Capture the cell that displays the provided text and extract its (x, y) central coordinate. 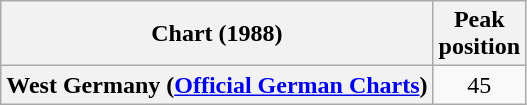
West Germany (Official German Charts) (217, 85)
45 (479, 85)
Peakposition (479, 34)
Chart (1988) (217, 34)
